Extract the (X, Y) coordinate from the center of the cell holding the provided text.  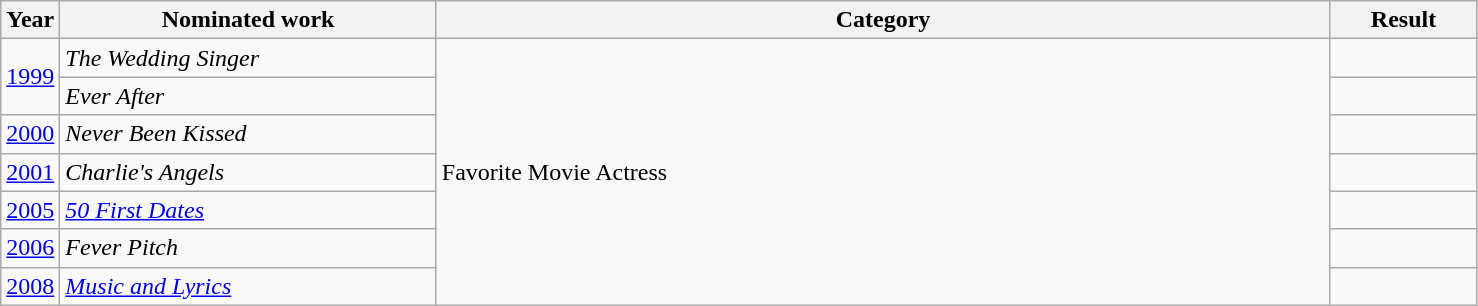
2001 (30, 172)
Music and Lyrics (248, 286)
Charlie's Angels (248, 172)
Fever Pitch (248, 248)
Nominated work (248, 20)
The Wedding Singer (248, 58)
Result (1404, 20)
Ever After (248, 96)
1999 (30, 77)
Never Been Kissed (248, 134)
2006 (30, 248)
2000 (30, 134)
50 First Dates (248, 210)
Favorite Movie Actress (882, 172)
2008 (30, 286)
Category (882, 20)
2005 (30, 210)
Year (30, 20)
